Identify which cell holds the provided text, then report its (X, Y) central coordinate. 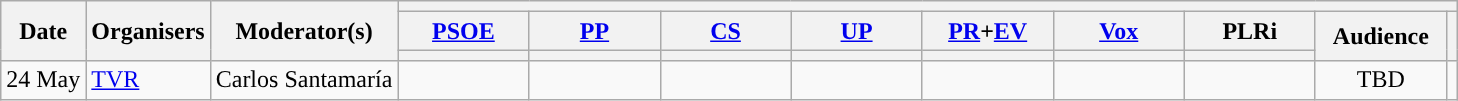
24 May (44, 80)
Vox (1118, 31)
CS (726, 31)
PSOE (464, 31)
Audience (1380, 36)
PLRi (1250, 31)
Organisers (148, 31)
TBD (1380, 80)
PR+EV (988, 31)
Carlos Santamaría (304, 80)
Moderator(s) (304, 31)
PP (594, 31)
UP (856, 31)
Date (44, 31)
TVR (148, 80)
